Return the [X, Y] coordinate for the center point of the cell that contains the specified text.  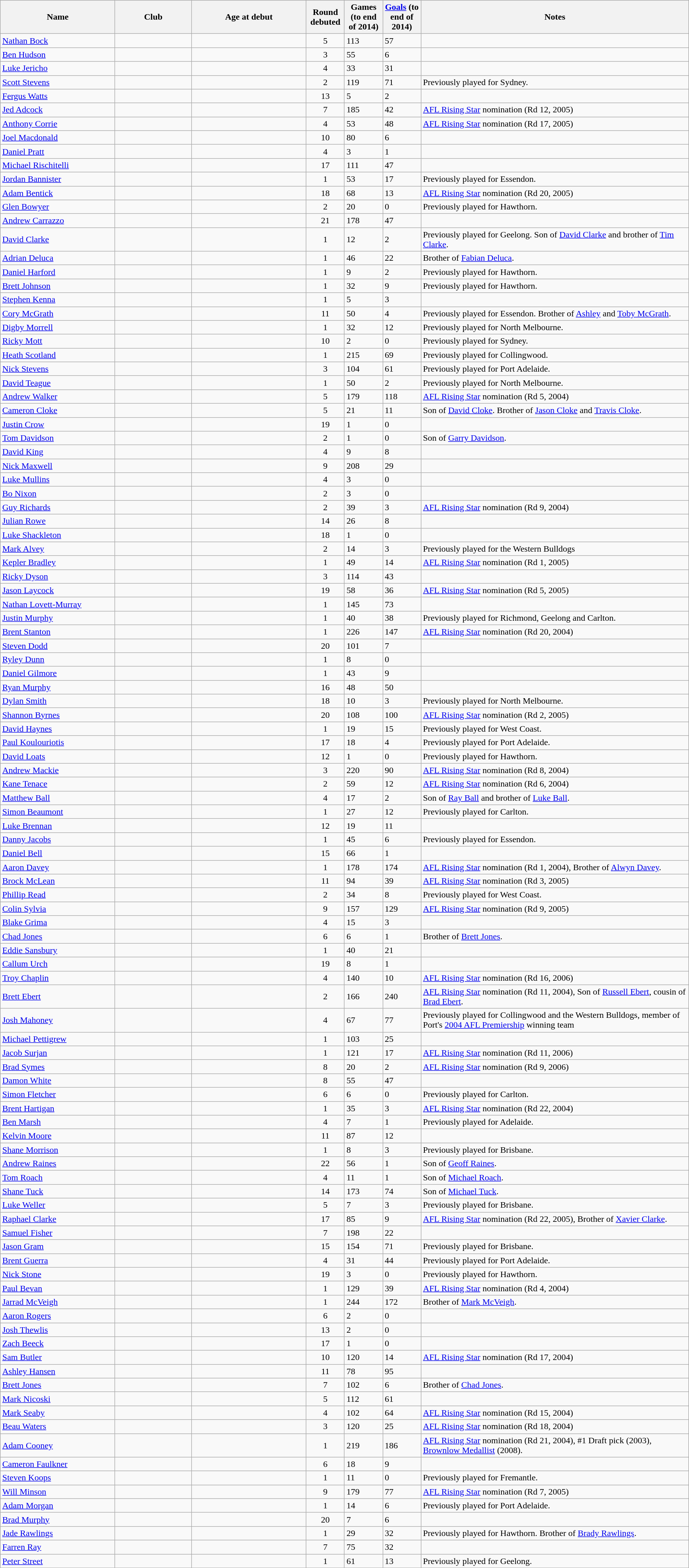
Raphael Clarke [58, 1219]
240 [402, 996]
244 [363, 1302]
Michael Rischitelli [58, 165]
140 [363, 978]
Goals (to end of 2014) [402, 17]
Scott Stevens [58, 82]
Previously played for Essendon. Brother of Ashley and Toby McGrath. [555, 313]
Son of Garry Davidson. [555, 438]
35 [363, 1108]
108 [363, 715]
Club [153, 17]
58 [363, 590]
Matthew Ball [58, 798]
Fergus Watts [58, 96]
49 [363, 563]
186 [402, 1445]
AFL Rising Star nomination (Rd 16, 2006) [555, 978]
Paul Koulouriotis [58, 743]
157 [363, 909]
Previously played for Hawthorn. Brother of Brady Rawlings. [555, 1533]
Adrian Deluca [58, 258]
Aaron Rogers [58, 1316]
Farren Ray [58, 1547]
80 [363, 137]
Jarrad McVeigh [58, 1302]
95 [402, 1371]
AFL Rising Star nomination (Rd 20, 2004) [555, 632]
Michael Pettigrew [58, 1039]
Paul Bevan [58, 1288]
Son of David Cloke. Brother of Jason Cloke and Travis Cloke. [555, 410]
AFL Rising Star nomination (Rd 9, 2006) [555, 1067]
Bo Nixon [58, 493]
Peter Street [58, 1561]
Son of Michael Tuck. [555, 1191]
Brother of Fabian Deluca. [555, 258]
David Haynes [58, 729]
Round debuted [326, 17]
AFL Rising Star nomination (Rd 2, 2005) [555, 715]
68 [363, 193]
Luke Shackleton [58, 535]
27 [363, 812]
Kepler Bradley [58, 563]
103 [363, 1039]
Heath Scotland [58, 355]
Mark Seaby [58, 1413]
57 [402, 41]
Ashley Hansen [58, 1371]
Previously played for Geelong. Son of David Clarke and brother of Tim Clarke. [555, 239]
Son of Michael Roach. [555, 1177]
Brother of Chad Jones. [555, 1385]
118 [402, 396]
Cory McGrath [58, 313]
56 [363, 1164]
Samuel Fisher [58, 1233]
David Clarke [58, 239]
Nick Maxwell [58, 466]
Callum Urch [58, 964]
Luke Brennan [58, 825]
147 [402, 632]
AFL Rising Star nomination (Rd 6, 2004) [555, 784]
66 [363, 853]
Guy Richards [58, 507]
AFL Rising Star nomination (Rd 17, 2005) [555, 124]
Zach Beeck [58, 1344]
AFL Rising Star nomination (Rd 22, 2004) [555, 1108]
90 [402, 770]
46 [363, 258]
Kelvin Moore [58, 1136]
Beau Waters [58, 1427]
Andrew Mackie [58, 770]
Kane Tenace [58, 784]
David King [58, 452]
226 [363, 632]
Adam Bentick [58, 193]
173 [363, 1191]
101 [363, 645]
Eddie Sansbury [58, 950]
Damon White [58, 1080]
AFL Rising Star nomination (Rd 17, 2004) [555, 1357]
Jade Rawlings [58, 1533]
Mark Alvey [58, 549]
208 [363, 466]
64 [402, 1413]
220 [363, 770]
Josh Mahoney [58, 1020]
75 [363, 1547]
73 [402, 604]
Name [58, 17]
104 [363, 369]
166 [363, 996]
AFL Rising Star nomination (Rd 5, 2004) [555, 396]
Simon Beaumont [58, 812]
45 [363, 839]
AFL Rising Star nomination (Rd 15, 2004) [555, 1413]
David Teague [58, 383]
Anthony Corrie [58, 124]
Blake Grima [58, 923]
Jordan Bannister [58, 179]
36 [402, 590]
Previously played for Collingwood and the Western Bulldogs, member of Port's 2004 AFL Premiership winning team [555, 1020]
33 [363, 68]
Ricky Mott [58, 341]
Brock McLean [58, 881]
Will Minson [58, 1492]
Nick Stone [58, 1274]
Nathan Bock [58, 41]
Ryley Dunn [58, 660]
85 [363, 1219]
Ryan Murphy [58, 687]
Justin Murphy [58, 618]
113 [363, 41]
59 [363, 784]
Shane Morrison [58, 1150]
172 [402, 1302]
Age at debut [249, 17]
Previously played for Fremantle. [555, 1478]
AFL Rising Star nomination (Rd 5, 2005) [555, 590]
Daniel Pratt [58, 151]
67 [363, 1020]
Nick Stevens [58, 369]
Andrew Carrazzo [58, 221]
AFL Rising Star nomination (Rd 4, 2004) [555, 1288]
AFL Rising Star nomination (Rd 1, 2004), Brother of Alwyn Davey. [555, 867]
Luke Jericho [58, 68]
Digby Morrell [58, 327]
Cameron Faulkner [58, 1464]
Chad Jones [58, 936]
Jacob Surjan [58, 1053]
Glen Bowyer [58, 207]
Luke Weller [58, 1205]
69 [402, 355]
154 [363, 1247]
Shane Tuck [58, 1191]
Brent Guerra [58, 1260]
Tom Davidson [58, 438]
Previously played for Richmond, Geelong and Carlton. [555, 618]
Brad Murphy [58, 1519]
Luke Mullins [58, 480]
Nathan Lovett-Murray [58, 604]
Previously played for Adelaide. [555, 1122]
Danny Jacobs [58, 839]
Phillip Read [58, 895]
Brad Symes [58, 1067]
Simon Fletcher [58, 1094]
Brett Ebert [58, 996]
Previously played for Collingwood. [555, 355]
Steven Koops [58, 1478]
112 [363, 1399]
AFL Rising Star nomination (Rd 22, 2005), Brother of Xavier Clarke. [555, 1219]
94 [363, 881]
26 [363, 521]
Previously played for the Western Bulldogs [555, 549]
174 [402, 867]
AFL Rising Star nomination (Rd 9, 2005) [555, 909]
87 [363, 1136]
Previously played for Geelong. [555, 1561]
Adam Morgan [58, 1505]
Colin Sylvia [58, 909]
Shannon Byrnes [58, 715]
Notes [555, 17]
Cameron Cloke [58, 410]
Son of Geoff Raines. [555, 1164]
38 [402, 618]
219 [363, 1445]
AFL Rising Star nomination (Rd 20, 2005) [555, 193]
Mark Nicoski [58, 1399]
AFL Rising Star nomination (Rd 12, 2005) [555, 110]
44 [402, 1260]
Tom Roach [58, 1177]
185 [363, 110]
Julian Rowe [58, 521]
Daniel Gilmore [58, 673]
Josh Thewlis [58, 1330]
Jason Gram [58, 1247]
Brent Stanton [58, 632]
AFL Rising Star nomination (Rd 11, 2006) [555, 1053]
AFL Rising Star nomination (Rd 1, 2005) [555, 563]
Andrew Raines [58, 1164]
AFL Rising Star nomination (Rd 9, 2004) [555, 507]
78 [363, 1371]
Troy Chaplin [58, 978]
215 [363, 355]
Joel Macdonald [58, 137]
119 [363, 82]
198 [363, 1233]
Adam Cooney [58, 1445]
AFL Rising Star nomination (Rd 7, 2005) [555, 1492]
34 [363, 895]
Games (to end of 2014) [363, 17]
AFL Rising Star nomination (Rd 11, 2004), Son of Russell Ebert, cousin of Brad Ebert. [555, 996]
Daniel Harford [58, 272]
74 [402, 1191]
114 [363, 576]
AFL Rising Star nomination (Rd 18, 2004) [555, 1427]
Jed Adcock [58, 110]
145 [363, 604]
AFL Rising Star nomination (Rd 8, 2004) [555, 770]
Ben Marsh [58, 1122]
Ricky Dyson [58, 576]
Steven Dodd [58, 645]
121 [363, 1053]
Sam Butler [58, 1357]
Brother of Mark McVeigh. [555, 1302]
AFL Rising Star nomination (Rd 21, 2004), #1 Draft pick (2003), Brownlow Medallist (2008). [555, 1445]
Justin Crow [58, 424]
Son of Ray Ball and brother of Luke Ball. [555, 798]
Jason Laycock [58, 590]
Andrew Walker [58, 396]
42 [402, 110]
Brett Johnson [58, 286]
100 [402, 715]
Dylan Smith [58, 701]
AFL Rising Star nomination (Rd 3, 2005) [555, 881]
Aaron Davey [58, 867]
Brett Jones [58, 1385]
111 [363, 165]
Brother of Brett Jones. [555, 936]
Daniel Bell [58, 853]
Ben Hudson [58, 55]
Brent Hartigan [58, 1108]
David Loats [58, 756]
Stephen Kenna [58, 300]
16 [326, 687]
